Provide the [x, y] coordinate of the cell's center where the given text is located.  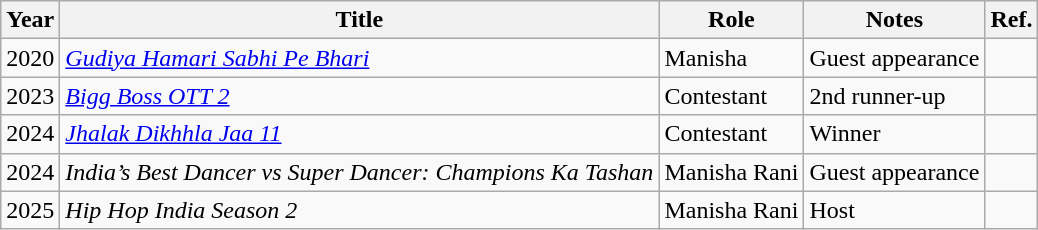
Host [894, 210]
Manisha [732, 58]
Title [360, 20]
Role [732, 20]
Year [30, 20]
2020 [30, 58]
Jhalak Dikhhla Jaa 11 [360, 134]
2025 [30, 210]
Hip Hop India Season 2 [360, 210]
Bigg Boss OTT 2 [360, 96]
Ref. [1012, 20]
Notes [894, 20]
2nd runner-up [894, 96]
Gudiya Hamari Sabhi Pe Bhari [360, 58]
2023 [30, 96]
India’s Best Dancer vs Super Dancer: Champions Ka Tashan [360, 172]
Winner [894, 134]
